Scan for the cell matching the given text and deliver its (X, Y) coordinate at center. 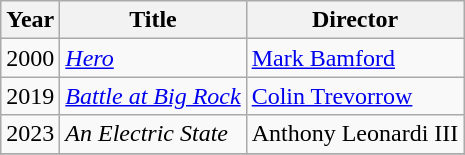
Title (153, 20)
2000 (30, 58)
Director (355, 20)
Hero (153, 58)
An Electric State (153, 134)
Battle at Big Rock (153, 96)
2023 (30, 134)
Mark Bamford (355, 58)
2019 (30, 96)
Year (30, 20)
Anthony Leonardi III (355, 134)
Colin Trevorrow (355, 96)
